Scan for the cell matching the given text and deliver its (x, y) coordinate at center. 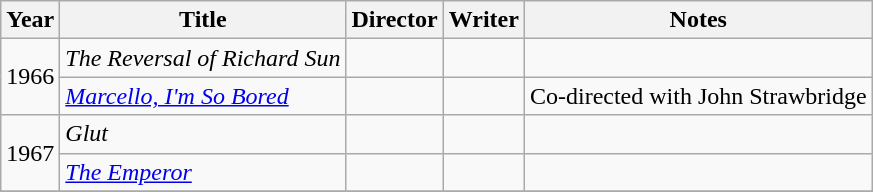
Year (30, 20)
1967 (30, 153)
Co-directed with John Strawbridge (698, 96)
Notes (698, 20)
Glut (203, 134)
Title (203, 20)
Writer (484, 20)
The Emperor (203, 172)
1966 (30, 77)
Director (394, 20)
Marcello, I'm So Bored (203, 96)
The Reversal of Richard Sun (203, 58)
